Provide the [X, Y] coordinate of the cell's center where the given text is located.  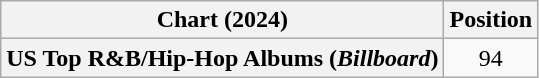
94 [491, 58]
Chart (2024) [222, 20]
US Top R&B/Hip-Hop Albums (Billboard) [222, 58]
Position [491, 20]
